Capture the cell that displays the provided text and extract its [X, Y] central coordinate. 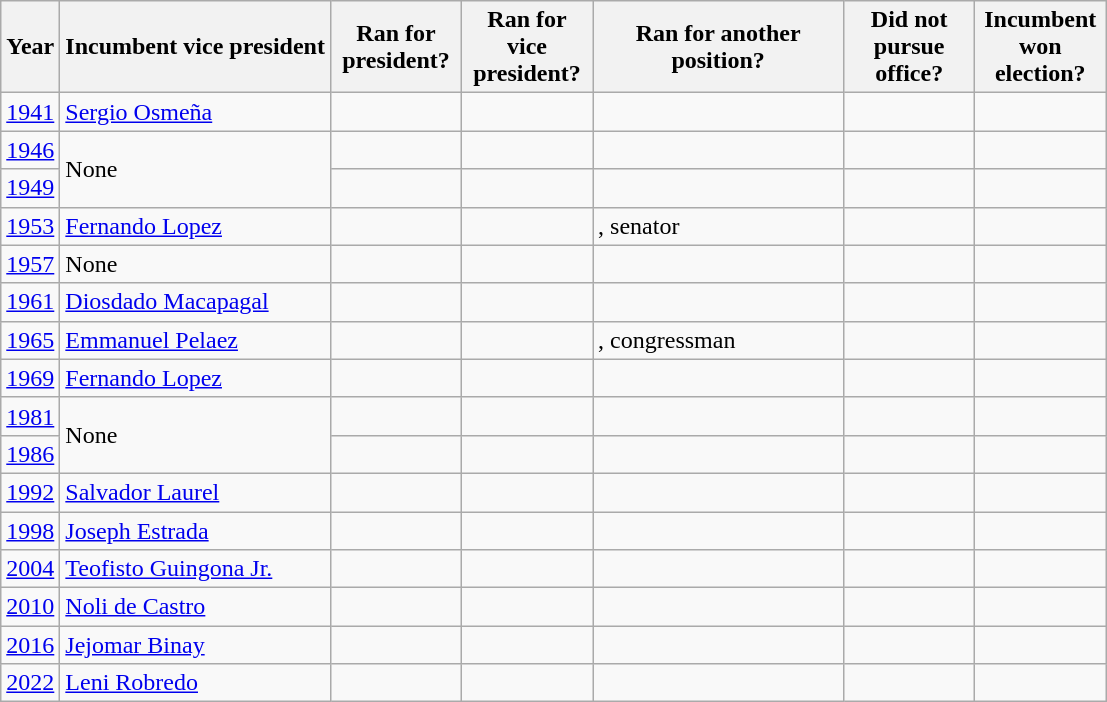
1961 [30, 302]
2010 [30, 607]
1986 [30, 454]
Leni Robredo [196, 683]
1941 [30, 112]
Sergio Osmeña [196, 112]
Ran for vice president? [528, 47]
1946 [30, 150]
1957 [30, 264]
Incumbent vice president [196, 47]
Did not pursue office? [910, 47]
, congressman [718, 340]
2016 [30, 645]
Diosdado Macapagal [196, 302]
2004 [30, 569]
Jejomar Binay [196, 645]
1969 [30, 378]
1992 [30, 492]
Joseph Estrada [196, 531]
Year [30, 47]
1953 [30, 226]
, senator [718, 226]
1965 [30, 340]
1981 [30, 416]
1949 [30, 188]
1998 [30, 531]
2022 [30, 683]
Salvador Laurel [196, 492]
Teofisto Guingona Jr. [196, 569]
Incumbent won election? [1040, 47]
Ran for president? [396, 47]
Noli de Castro [196, 607]
Ran for another position? [718, 47]
Emmanuel Pelaez [196, 340]
